Locate the cell with the specified text and output its (x, y) center coordinate. 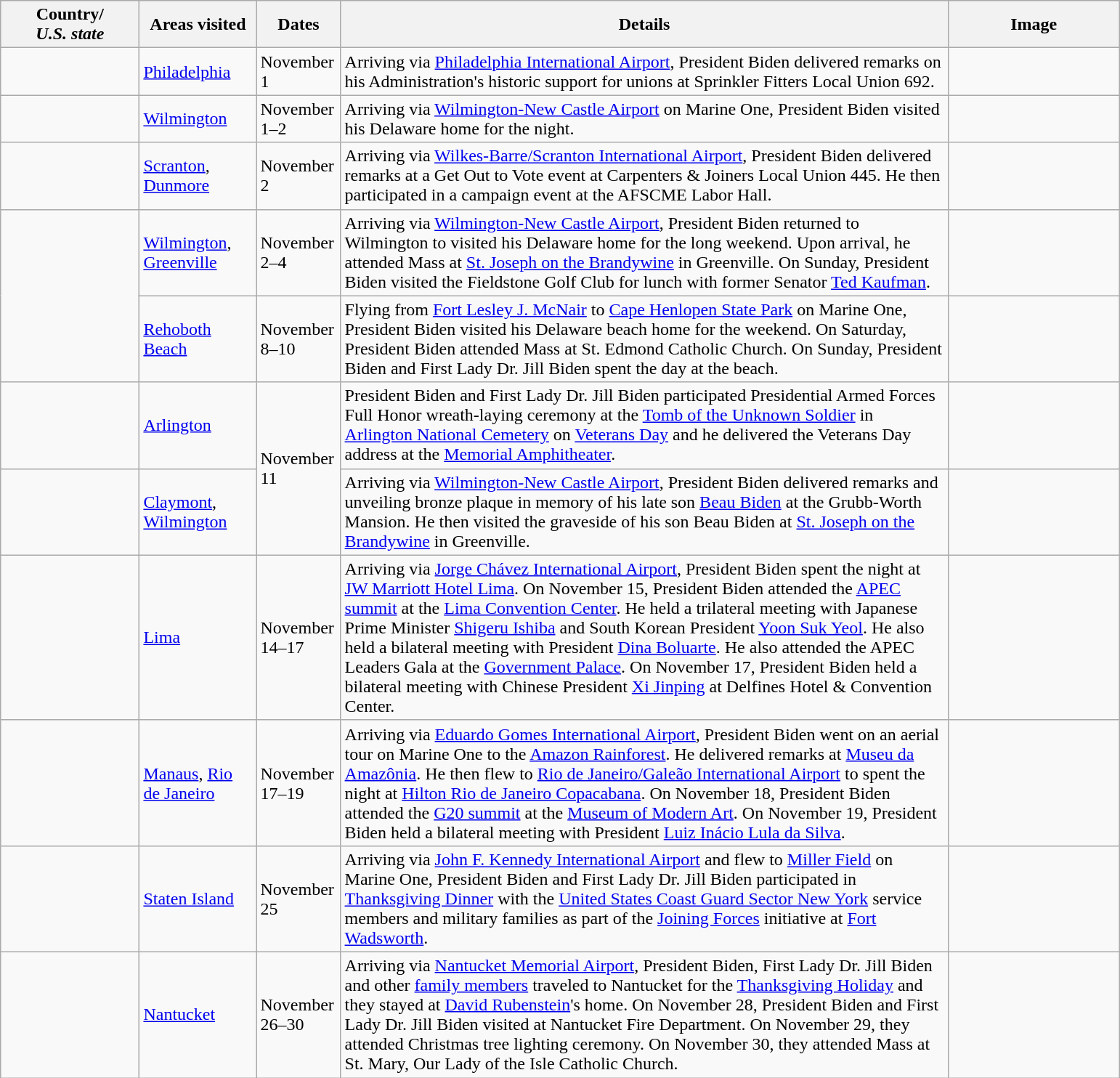
Nantucket (198, 1014)
Arriving via Wilmington-New Castle Airport on Marine One, President Biden visited his Delaware home for the night. (644, 119)
November 1 (299, 71)
Staten Island (198, 899)
Scranton, Dunmore (198, 176)
November 2–4 (299, 253)
Arlington (198, 426)
November 14–17 (299, 638)
November 25 (299, 899)
November 11 (299, 469)
Lima (198, 638)
Claymont, Wilmington (198, 511)
Image (1034, 25)
November 26–30 (299, 1014)
Details (644, 25)
Country/U.S. state (70, 25)
November 1–2 (299, 119)
Dates (299, 25)
Manaus, Rio de Janeiro (198, 783)
Wilmington, Greenville (198, 253)
Rehoboth Beach (198, 339)
November 2 (299, 176)
November 17–19 (299, 783)
Wilmington (198, 119)
Areas visited (198, 25)
Philadelphia (198, 71)
November 8–10 (299, 339)
